Pinpoint the cell where the given text exists, returning its [x, y] midpoint coordinate. 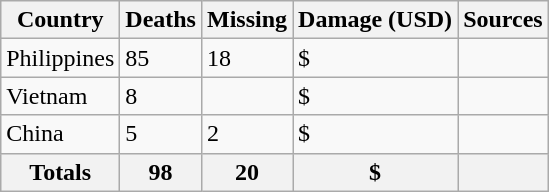
Vietnam [60, 96]
Totals [60, 172]
2 [246, 134]
Deaths [161, 20]
5 [161, 134]
Sources [504, 20]
Country [60, 20]
Damage (USD) [376, 20]
18 [246, 58]
China [60, 134]
8 [161, 96]
98 [161, 172]
20 [246, 172]
Missing [246, 20]
85 [161, 58]
Philippines [60, 58]
